Identify which cell holds the provided text, then report its [X, Y] central coordinate. 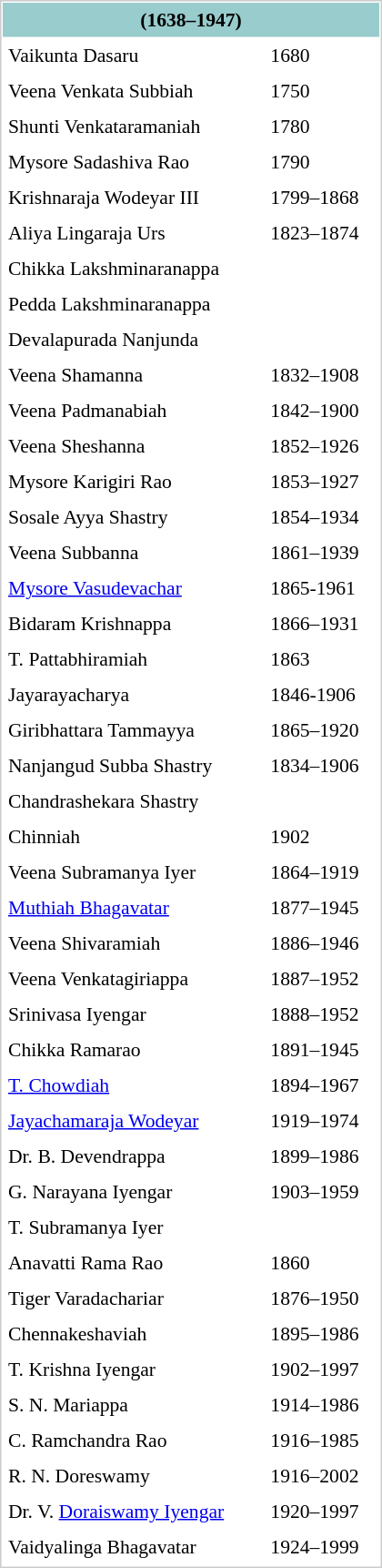
Sosale Ayya Shastry [133, 517]
Veena Venkata Subbiah [133, 91]
R. N. Doreswamy [133, 1476]
1864–1919 [322, 872]
Jayarayacharya [133, 695]
Veena Shamanna [133, 375]
1919–1974 [322, 1121]
1865-1961 [322, 588]
1876–1950 [322, 1298]
1899–1986 [322, 1156]
Jayachamaraja Wodeyar [133, 1121]
Anavatti Rama Rao [133, 1263]
Dr. V. Doraiswamy Iyengar [133, 1512]
T. Chowdiah [133, 1085]
(1638–1947) [191, 20]
Veena Shivaramiah [133, 943]
Bidaram Krishnappa [133, 624]
1891–1945 [322, 1050]
1750 [322, 91]
C. Ramchandra Rao [133, 1441]
1863 [322, 659]
Chinniah [133, 837]
1853–1927 [322, 482]
T. Pattabhiramiah [133, 659]
1861–1939 [322, 553]
1780 [322, 127]
Aliya Lingaraja Urs [133, 233]
1887–1952 [322, 979]
1916–2002 [322, 1476]
Mysore Vasudevachar [133, 588]
Tiger Varadachariar [133, 1298]
S. N. Mariappa [133, 1405]
1823–1874 [322, 233]
Nanjangud Subba Shastry [133, 766]
1860 [322, 1263]
1920–1997 [322, 1512]
Mysore Karigiri Rao [133, 482]
1914–1986 [322, 1405]
T. Krishna Iyengar [133, 1369]
Vaikunta Dasaru [133, 56]
1924–1999 [322, 1547]
Mysore Sadashiva Rao [133, 162]
1902–1997 [322, 1369]
Chikka Ramarao [133, 1050]
Chennakeshaviah [133, 1334]
T. Subramanya Iyer [133, 1227]
1902 [322, 837]
Srinivasa Iyengar [133, 1014]
1903–1959 [322, 1192]
Pedda Lakshminaranappa [133, 304]
1852–1926 [322, 446]
Muthiah Bhagavatar [133, 908]
1888–1952 [322, 1014]
Giribhattara Tammayya [133, 730]
Vaidyalinga Bhagavatar [133, 1547]
1834–1906 [322, 766]
1865–1920 [322, 730]
1916–1985 [322, 1441]
1842–1900 [322, 411]
1866–1931 [322, 624]
Veena Padmanabiah [133, 411]
G. Narayana Iyengar [133, 1192]
1877–1945 [322, 908]
1790 [322, 162]
1832–1908 [322, 375]
1894–1967 [322, 1085]
Veena Sheshanna [133, 446]
Chandrashekara Shastry [133, 801]
Veena Venkatagiriappa [133, 979]
Dr. B. Devendrappa [133, 1156]
Veena Subbanna [133, 553]
1854–1934 [322, 517]
Shunti Venkataramaniah [133, 127]
Krishnaraja Wodeyar III [133, 198]
Chikka Lakshminaranappa [133, 269]
Veena Subramanya Iyer [133, 872]
Devalapurada Nanjunda [133, 340]
1799–1868 [322, 198]
1846-1906 [322, 695]
1895–1986 [322, 1334]
1886–1946 [322, 943]
1680 [322, 56]
